Determine the (X, Y) coordinate at the center of the cell enclosing the given text.  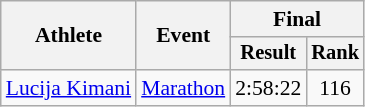
Lucija Kimani (68, 88)
Marathon (183, 88)
Rank (335, 54)
Athlete (68, 36)
Result (268, 54)
116 (335, 88)
Event (183, 36)
2:58:22 (268, 88)
Final (297, 19)
